Locate the cell with the specified text and output its [X, Y] center coordinate. 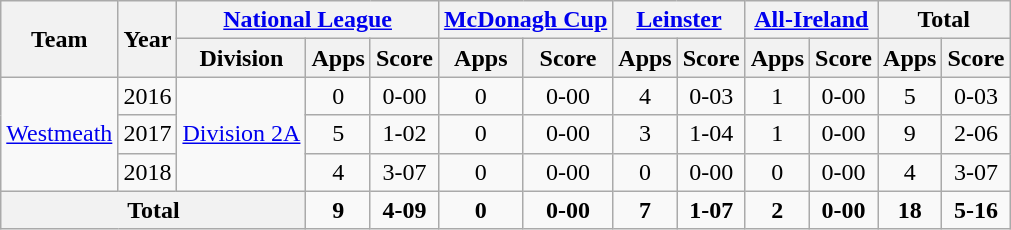
2016 [148, 96]
Team [60, 39]
18 [910, 210]
1-02 [404, 134]
National League [308, 20]
1-07 [711, 210]
2017 [148, 134]
3 [645, 134]
2-06 [976, 134]
4-09 [404, 210]
Division [242, 58]
Division 2A [242, 134]
Westmeath [60, 134]
5-16 [976, 210]
Leinster [679, 20]
Year [148, 39]
7 [645, 210]
2018 [148, 172]
McDonagh Cup [525, 20]
2 [777, 210]
All-Ireland [811, 20]
1-04 [711, 134]
